Capture the cell that displays the provided text and extract its (x, y) central coordinate. 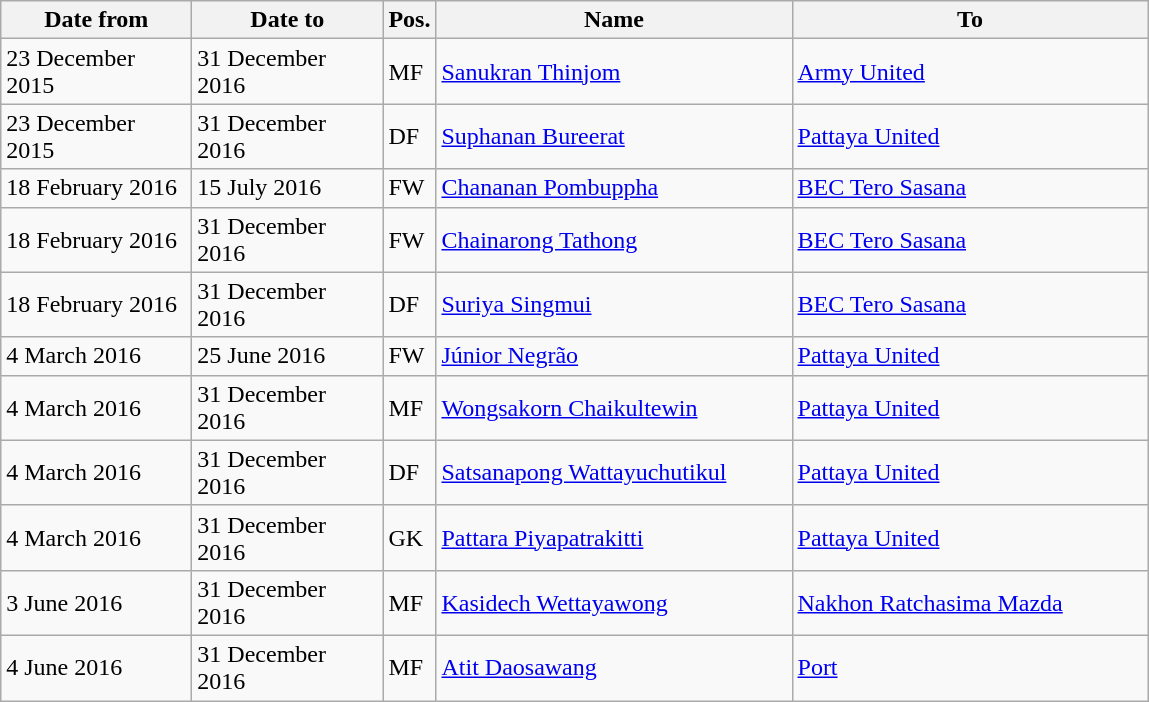
GK (410, 538)
Port (970, 668)
Atit Daosawang (614, 668)
3 June 2016 (96, 602)
15 July 2016 (288, 188)
Date to (288, 20)
Suphanan Bureerat (614, 136)
Sanukran Thinjom (614, 72)
Pattara Piyapatrakitti (614, 538)
Date from (96, 20)
Suriya Singmui (614, 304)
25 June 2016 (288, 356)
Chainarong Tathong (614, 240)
To (970, 20)
Wongsakorn Chaikultewin (614, 408)
Nakhon Ratchasima Mazda (970, 602)
Satsanapong Wattayuchutikul (614, 472)
Kasidech Wettayawong (614, 602)
4 June 2016 (96, 668)
Pos. (410, 20)
Chananan Pombuppha (614, 188)
Júnior Negrão (614, 356)
Army United (970, 72)
Name (614, 20)
